Pinpoint the cell where the given text exists, returning its [X, Y] midpoint coordinate. 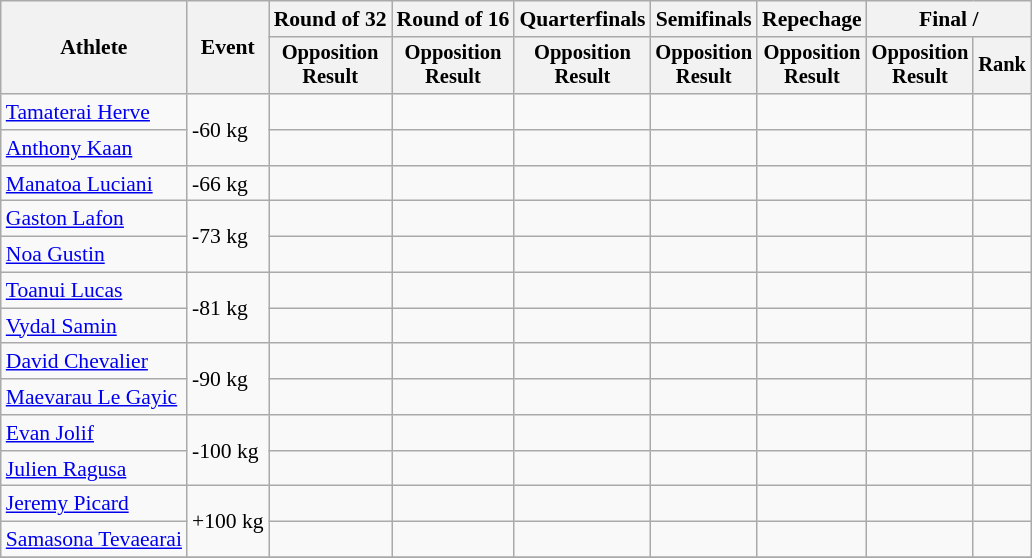
Round of 32 [330, 19]
Event [228, 48]
-73 kg [228, 236]
Manatoa Luciani [94, 184]
Evan Jolif [94, 433]
Anthony Kaan [94, 148]
Jeremy Picard [94, 504]
Julien Ragusa [94, 469]
Round of 16 [454, 19]
Tamaterai Herve [94, 112]
-60 kg [228, 130]
Samasona Tevaearai [94, 540]
-81 kg [228, 308]
-90 kg [228, 380]
Toanui Lucas [94, 291]
David Chevalier [94, 362]
Vydal Samin [94, 326]
+100 kg [228, 522]
Rank [1002, 66]
Gaston Lafon [94, 219]
Repechage [812, 19]
Athlete [94, 48]
Semifinals [704, 19]
Maevarau Le Gayic [94, 397]
-66 kg [228, 184]
Quarterfinals [582, 19]
Noa Gustin [94, 255]
Final / [949, 19]
-100 kg [228, 450]
